Provide the (X, Y) coordinate of the cell's center where the given text is located.  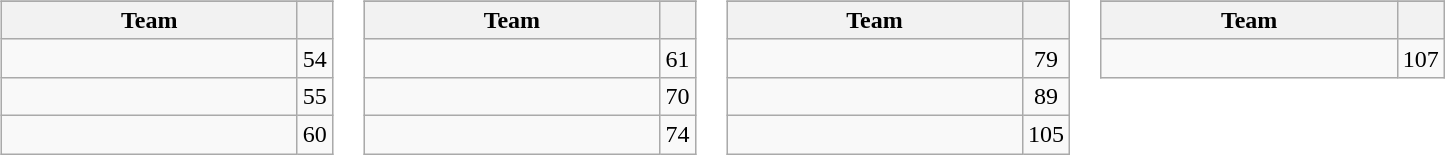
79 (1046, 58)
61 (678, 58)
105 (1046, 134)
60 (314, 134)
74 (678, 134)
54 (314, 58)
70 (678, 96)
89 (1046, 96)
55 (314, 96)
107 (1420, 58)
